Find where the given text appears and provide that cell's center as [X, Y] coordinate. 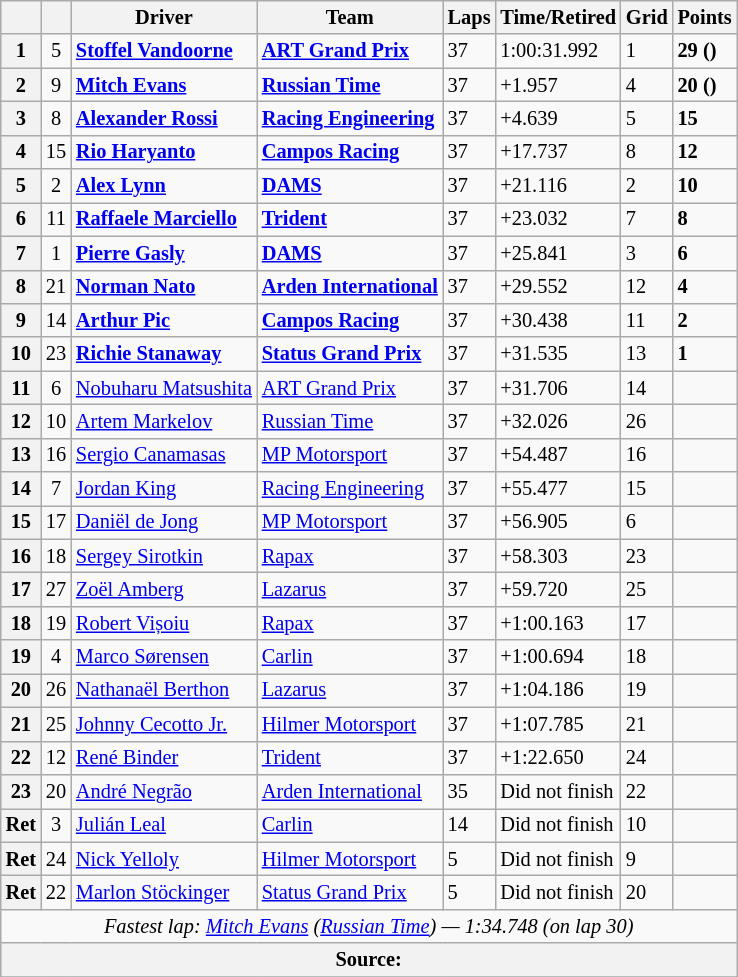
+29.552 [558, 287]
+1:22.650 [558, 758]
+4.639 [558, 118]
+25.841 [558, 253]
Laps [470, 17]
Fastest lap: Mitch Evans (Russian Time) — 1:34.748 (on lap 30) [369, 926]
29 () [705, 51]
Rio Haryanto [164, 152]
+1:04.186 [558, 690]
Richie Stanaway [164, 354]
+31.706 [558, 388]
Raffaele Marciello [164, 219]
+56.905 [558, 522]
Nobuharu Matsushita [164, 388]
+54.487 [558, 455]
Nathanaël Berthon [164, 690]
Pierre Gasly [164, 253]
+59.720 [558, 589]
Team [350, 17]
Sergey Sirotkin [164, 556]
René Binder [164, 758]
+58.303 [558, 556]
+1:00.694 [558, 657]
Alexander Rossi [164, 118]
+32.026 [558, 421]
Marco Sørensen [164, 657]
Mitch Evans [164, 85]
Johnny Cecotto Jr. [164, 724]
+21.116 [558, 186]
Norman Nato [164, 287]
Time/Retired [558, 17]
Sergio Canamasas [164, 455]
Driver [164, 17]
35 [470, 791]
Daniël de Jong [164, 522]
27 [56, 589]
Points [705, 17]
Artem Markelov [164, 421]
Robert Vișoiu [164, 623]
+30.438 [558, 320]
+1.957 [558, 85]
Stoffel Vandoorne [164, 51]
+31.535 [558, 354]
Alex Lynn [164, 186]
+55.477 [558, 489]
André Negrão [164, 791]
Source: [369, 960]
+17.737 [558, 152]
+1:00.163 [558, 623]
Julián Leal [164, 825]
1:00:31.992 [558, 51]
Nick Yelloly [164, 859]
+1:07.785 [558, 724]
+23.032 [558, 219]
Zoël Amberg [164, 589]
20 () [705, 85]
Jordan King [164, 489]
Grid [647, 17]
Arthur Pic [164, 320]
Marlon Stöckinger [164, 892]
